Scan for the cell matching the given text and deliver its [X, Y] coordinate at center. 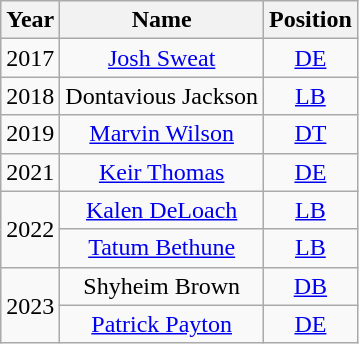
Tatum Bethune [162, 248]
Year [30, 20]
DT [311, 134]
Kalen DeLoach [162, 210]
2023 [30, 305]
2018 [30, 96]
Shyheim Brown [162, 286]
2021 [30, 172]
Name [162, 20]
2022 [30, 229]
2017 [30, 58]
Marvin Wilson [162, 134]
2019 [30, 134]
Position [311, 20]
DB [311, 286]
Josh Sweat [162, 58]
Keir Thomas [162, 172]
Patrick Payton [162, 324]
Dontavious Jackson [162, 96]
